For the text-containing cell, return its midpoint in (x, y) coordinate format. 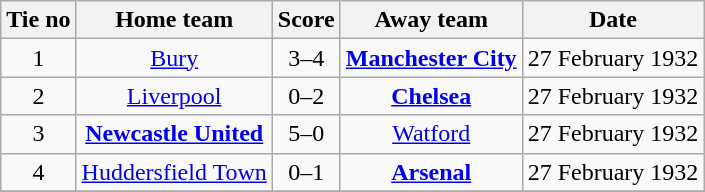
Watford (431, 134)
4 (38, 172)
Home team (174, 20)
Arsenal (431, 172)
5–0 (306, 134)
Liverpool (174, 96)
Score (306, 20)
Huddersfield Town (174, 172)
Tie no (38, 20)
Bury (174, 58)
0–2 (306, 96)
2 (38, 96)
Newcastle United (174, 134)
3 (38, 134)
Manchester City (431, 58)
1 (38, 58)
0–1 (306, 172)
Date (613, 20)
Away team (431, 20)
Chelsea (431, 96)
3–4 (306, 58)
